Find where the given text appears and provide that cell's center as [X, Y] coordinate. 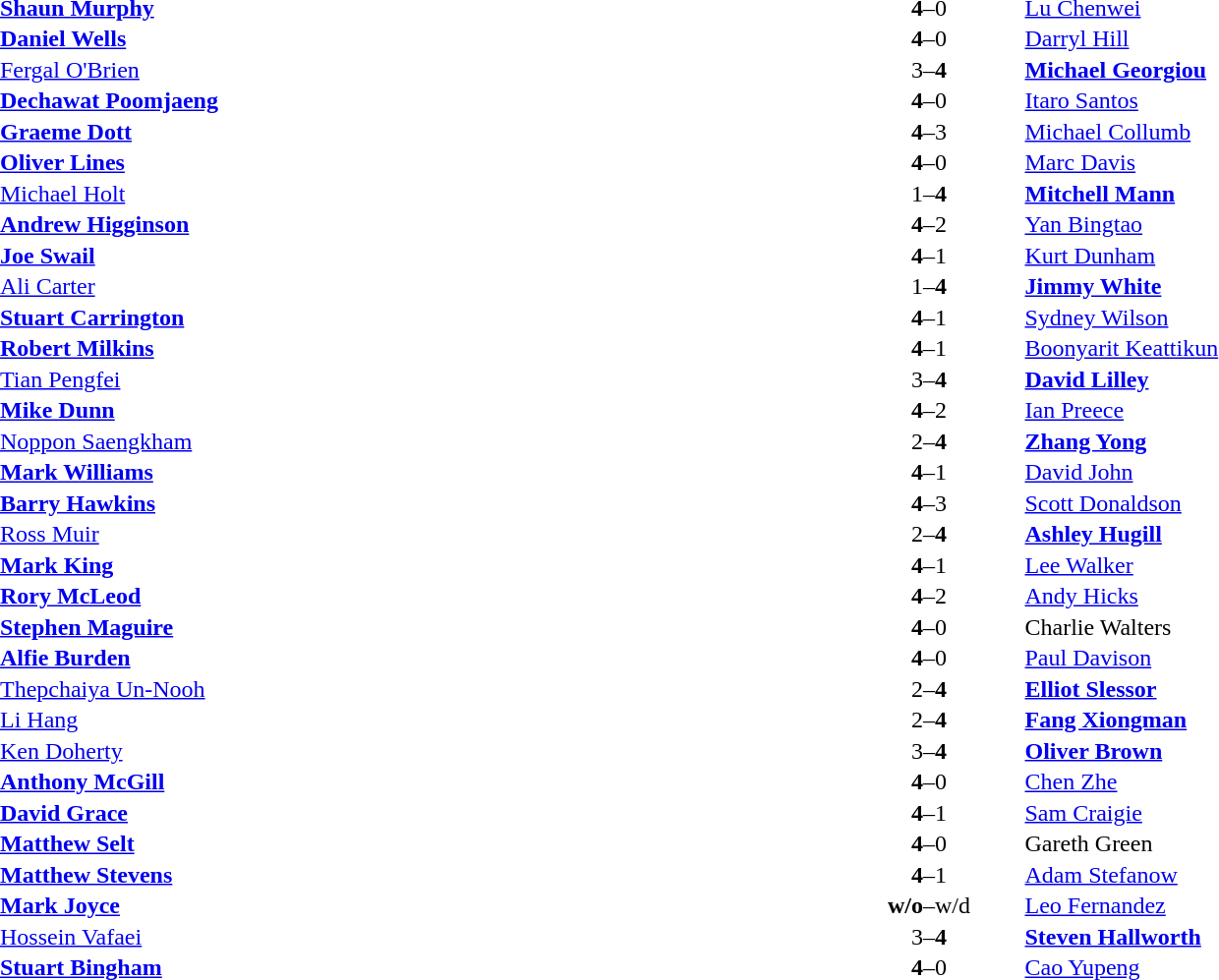
w/o–w/d [928, 905]
